Extract the [X, Y] coordinate from the center of the cell holding the provided text.  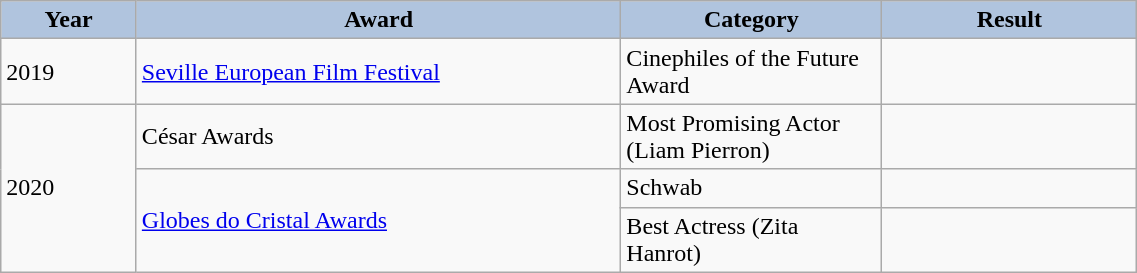
César Awards [378, 136]
Result [1010, 20]
Most Promising Actor (Liam Pierron) [752, 136]
2019 [69, 72]
Category [752, 20]
Globes do Cristal Awards [378, 220]
Schwab [752, 188]
Best Actress (Zita Hanrot) [752, 240]
Seville European Film Festival [378, 72]
Year [69, 20]
2020 [69, 188]
Award [378, 20]
Cinephiles of the Future Award [752, 72]
